Determine the (x, y) coordinate at the center of the cell enclosing the given text.  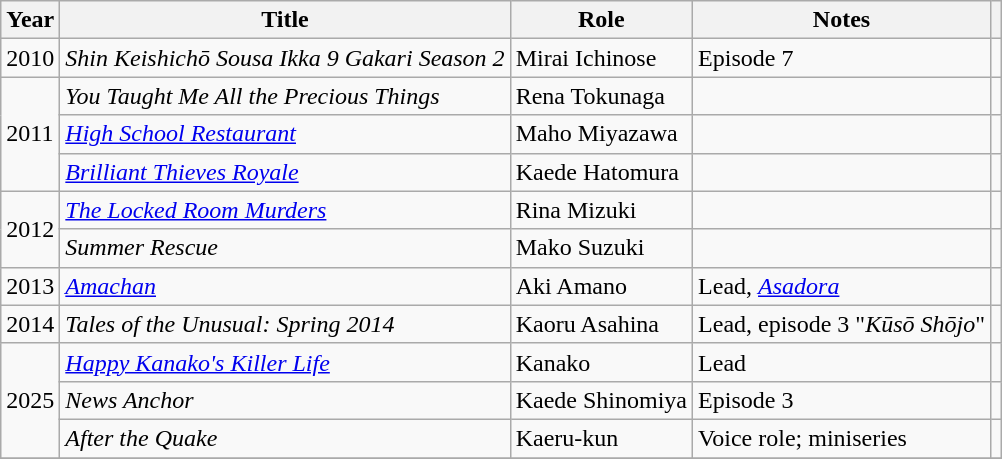
Summer Rescue (285, 248)
Amachan (285, 286)
Kaede Shinomiya (601, 400)
2010 (30, 58)
Maho Miyazawa (601, 134)
Shin Keishichō Sousa Ikka 9 Gakari Season 2 (285, 58)
Role (601, 20)
Rina Mizuki (601, 210)
Happy Kanako's Killer Life (285, 362)
Mirai Ichinose (601, 58)
Kaoru Asahina (601, 324)
2012 (30, 229)
2013 (30, 286)
Title (285, 20)
High School Restaurant (285, 134)
Kaeru-kun (601, 438)
Episode 3 (842, 400)
Kanako (601, 362)
After the Quake (285, 438)
2025 (30, 400)
Notes (842, 20)
Mako Suzuki (601, 248)
You Taught Me All the Precious Things (285, 96)
Lead, Asadora (842, 286)
Tales of the Unusual: Spring 2014 (285, 324)
Year (30, 20)
2011 (30, 134)
Aki Amano (601, 286)
Rena Tokunaga (601, 96)
News Anchor (285, 400)
Kaede Hatomura (601, 172)
Lead (842, 362)
Lead, episode 3 "Kūsō Shōjo" (842, 324)
Brilliant Thieves Royale (285, 172)
The Locked Room Murders (285, 210)
2014 (30, 324)
Voice role; miniseries (842, 438)
Episode 7 (842, 58)
